For the text-containing cell, return its midpoint in (X, Y) coordinate format. 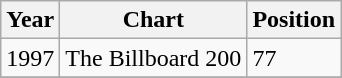
Year (30, 20)
Position (294, 20)
The Billboard 200 (154, 58)
Chart (154, 20)
77 (294, 58)
1997 (30, 58)
